Return [X, Y] of the center of cell containing provided text 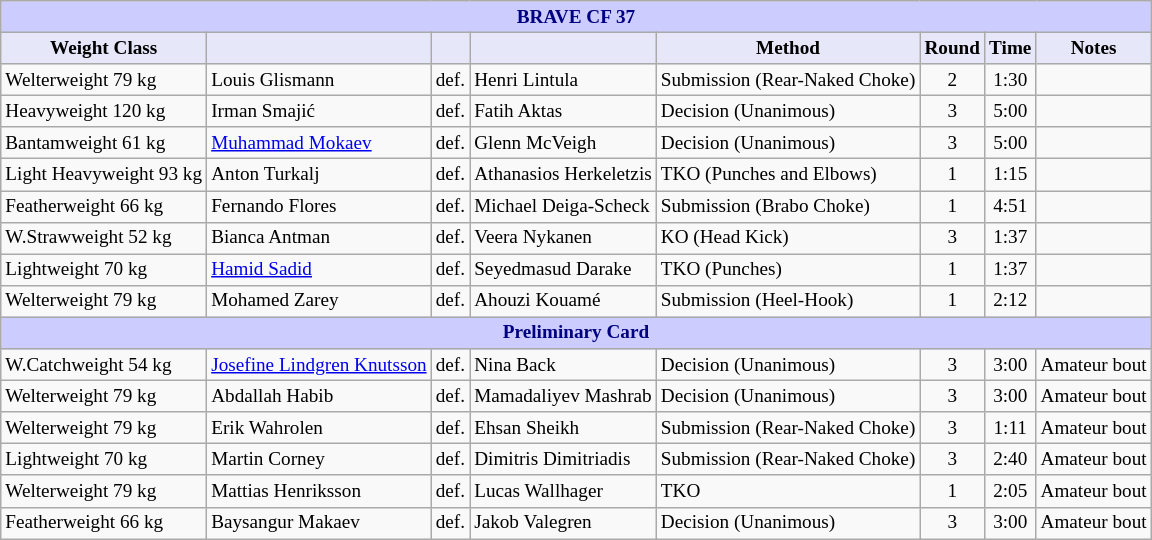
2:40 [1010, 460]
Time [1010, 48]
Henri Lintula [564, 80]
W.Catchweight 54 kg [104, 365]
Louis Glismann [320, 80]
Anton Turkalj [320, 175]
Light Heavyweight 93 kg [104, 175]
Hamid Sadid [320, 270]
Erik Wahrolen [320, 428]
Baysangur Makaev [320, 523]
Josefine Lindgren Knutsson [320, 365]
TKO [788, 491]
Veera Nykanen [564, 238]
Ehsan Sheikh [564, 428]
Submission (Brabo Choke) [788, 206]
Mattias Henriksson [320, 491]
KO (Head Kick) [788, 238]
Ahouzi Kouamé [564, 301]
2:05 [1010, 491]
BRAVE CF 37 [576, 17]
Dimitris Dimitriadis [564, 460]
2:12 [1010, 301]
W.Strawweight 52 kg [104, 238]
4:51 [1010, 206]
1:11 [1010, 428]
Michael Deiga-Scheck [564, 206]
TKO (Punches) [788, 270]
Muhammad Mokaev [320, 143]
Athanasios Herkeletzis [564, 175]
Round [952, 48]
Fernando Flores [320, 206]
1:15 [1010, 175]
Weight Class [104, 48]
Nina Back [564, 365]
Abdallah Habib [320, 396]
Fatih Aktas [564, 111]
Seyedmasud Darake [564, 270]
Preliminary Card [576, 333]
Mamadaliyev Mashrab [564, 396]
Mohamed Zarey [320, 301]
Method [788, 48]
1:30 [1010, 80]
TKO (Punches and Elbows) [788, 175]
Bantamweight 61 kg [104, 143]
Jakob Valegren [564, 523]
Notes [1094, 48]
Lucas Wallhager [564, 491]
Irman Smajić [320, 111]
Glenn McVeigh [564, 143]
Martin Corney [320, 460]
2 [952, 80]
Bianca Antman [320, 238]
Heavyweight 120 kg [104, 111]
Submission (Heel-Hook) [788, 301]
